Search for the cell housing the specified text and yield its [X, Y] center coordinate. 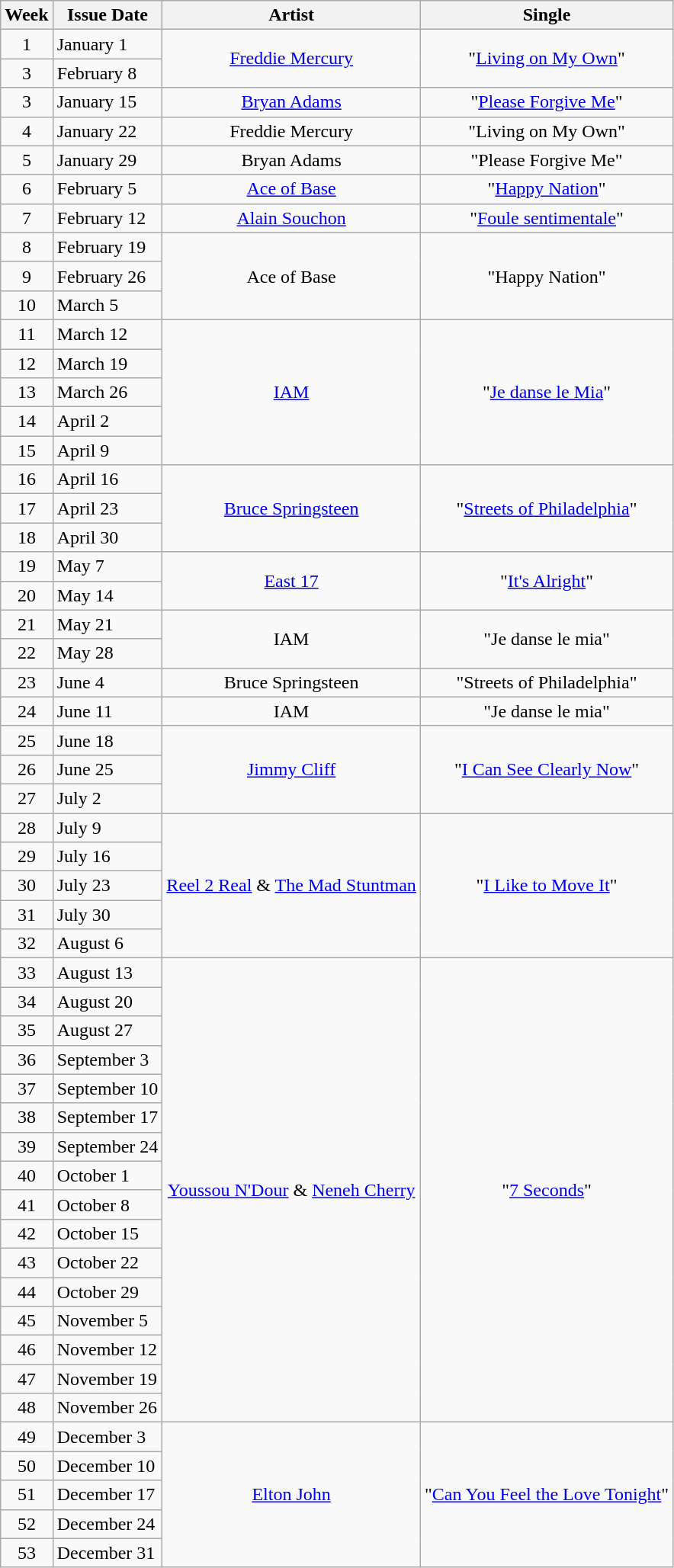
"7 Seconds" [546, 1191]
12 [27, 364]
9 [27, 276]
July 16 [108, 857]
15 [27, 451]
17 [27, 508]
8 [27, 247]
"Foule sentimentale" [546, 218]
22 [27, 653]
37 [27, 1089]
34 [27, 1002]
May 7 [108, 566]
21 [27, 624]
Jimmy Cliff [291, 769]
November 19 [108, 1379]
Youssou N'Dour & Neneh Cherry [291, 1191]
June 25 [108, 769]
16 [27, 479]
October 29 [108, 1292]
March 12 [108, 334]
38 [27, 1117]
Elton John [291, 1495]
January 22 [108, 131]
23 [27, 682]
5 [27, 160]
November 12 [108, 1350]
32 [27, 944]
December 31 [108, 1553]
June 18 [108, 740]
January 29 [108, 160]
35 [27, 1031]
April 2 [108, 422]
41 [27, 1204]
28 [27, 827]
6 [27, 189]
Single [546, 15]
July 30 [108, 915]
October 22 [108, 1262]
December 3 [108, 1437]
43 [27, 1262]
14 [27, 422]
Reel 2 Real & The Mad Stuntman [291, 885]
March 19 [108, 364]
February 19 [108, 247]
April 30 [108, 537]
September 24 [108, 1146]
April 9 [108, 451]
19 [27, 566]
November 26 [108, 1408]
"Can You Feel the Love Tonight" [546, 1495]
45 [27, 1321]
4 [27, 131]
December 17 [108, 1495]
August 27 [108, 1031]
7 [27, 218]
"I Like to Move It" [546, 885]
10 [27, 305]
May 28 [108, 653]
18 [27, 537]
January 1 [108, 44]
July 9 [108, 827]
13 [27, 393]
June 11 [108, 711]
August 6 [108, 944]
24 [27, 711]
47 [27, 1379]
20 [27, 595]
30 [27, 886]
27 [27, 798]
26 [27, 769]
August 13 [108, 973]
49 [27, 1437]
39 [27, 1146]
50 [27, 1466]
November 5 [108, 1321]
29 [27, 857]
December 24 [108, 1524]
"Je danse le Mia" [546, 392]
December 10 [108, 1466]
October 15 [108, 1233]
52 [27, 1524]
53 [27, 1553]
East 17 [291, 581]
June 4 [108, 682]
October 8 [108, 1204]
"I Can See Clearly Now" [546, 769]
40 [27, 1175]
"It's Alright" [546, 581]
January 15 [108, 102]
September 10 [108, 1089]
44 [27, 1292]
September 17 [108, 1117]
September 3 [108, 1060]
February 5 [108, 189]
46 [27, 1350]
33 [27, 973]
Artist [291, 15]
April 23 [108, 508]
March 5 [108, 305]
July 23 [108, 886]
October 1 [108, 1175]
February 26 [108, 276]
Week [27, 15]
April 16 [108, 479]
March 26 [108, 393]
May 14 [108, 595]
42 [27, 1233]
48 [27, 1408]
1 [27, 44]
May 21 [108, 624]
July 2 [108, 798]
11 [27, 334]
August 20 [108, 1002]
Alain Souchon [291, 218]
25 [27, 740]
February 12 [108, 218]
36 [27, 1060]
31 [27, 915]
February 8 [108, 73]
Issue Date [108, 15]
51 [27, 1495]
